Scan for the cell matching the given text and deliver its [x, y] coordinate at center. 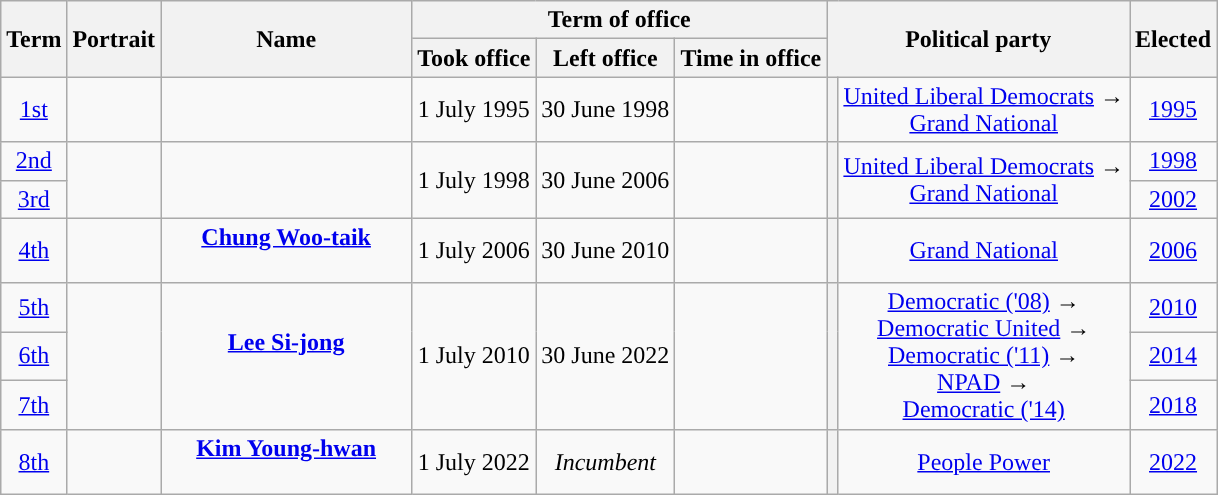
30 June 1998 [606, 110]
Kim Young-hwan [286, 462]
Term [34, 39]
1st [34, 110]
Elected [1174, 39]
Incumbent [606, 462]
1 July 1995 [474, 110]
1 July 2010 [474, 356]
Democratic ('08) →Democratic United →Democratic ('11) →NPAD →Democratic ('14) [984, 356]
Took office [474, 58]
Political party [978, 39]
2002 [1174, 199]
Portrait [114, 39]
1995 [1174, 110]
2022 [1174, 462]
Name [286, 39]
7th [34, 404]
Left office [606, 58]
1998 [1174, 161]
2014 [1174, 356]
Term of office [620, 20]
6th [34, 356]
2018 [1174, 404]
Time in office [751, 58]
30 June 2006 [606, 180]
2010 [1174, 308]
4th [34, 250]
30 June 2010 [606, 250]
1 July 2006 [474, 250]
1 July 2022 [474, 462]
30 June 2022 [606, 356]
Grand National [984, 250]
3rd [34, 199]
8th [34, 462]
2006 [1174, 250]
Lee Si-jong [286, 356]
Chung Woo-taik [286, 250]
1 July 1998 [474, 180]
5th [34, 308]
2nd [34, 161]
People Power [984, 462]
